Find where the given text appears and provide that cell's center as [X, Y] coordinate. 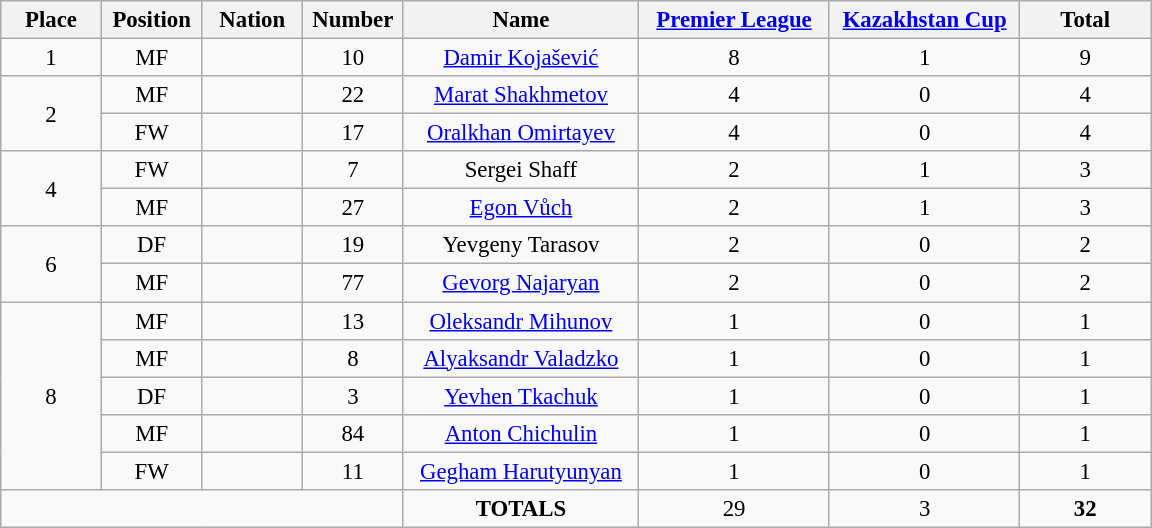
Oralkhan Omirtayev [521, 133]
22 [354, 95]
Yevgeny Tarasov [521, 245]
17 [354, 133]
Yevhen Tkachuk [521, 396]
27 [354, 208]
Premier League [734, 20]
Place [52, 20]
Nation [252, 20]
6 [52, 264]
Damir Kojašević [521, 58]
TOTALS [521, 509]
Total [1086, 20]
84 [354, 433]
Gevorg Najaryan [521, 283]
7 [354, 170]
Gegham Harutyunyan [521, 471]
Alyaksandr Valadzko [521, 358]
Oleksandr Mihunov [521, 321]
Egon Vůch [521, 208]
29 [734, 509]
9 [1086, 58]
77 [354, 283]
Position [152, 20]
Kazakhstan Cup [924, 20]
13 [354, 321]
19 [354, 245]
Sergei Shaff [521, 170]
11 [354, 471]
Name [521, 20]
Marat Shakhmetov [521, 95]
Anton Chichulin [521, 433]
10 [354, 58]
32 [1086, 509]
Number [354, 20]
